Determine the [x, y] coordinate at the center of the cell enclosing the given text.  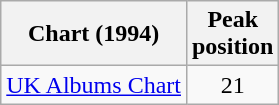
Chart (1994) [94, 34]
21 [232, 85]
UK Albums Chart [94, 85]
Peakposition [232, 34]
